Return the (X, Y) coordinate for the center point of the cell that contains the specified text.  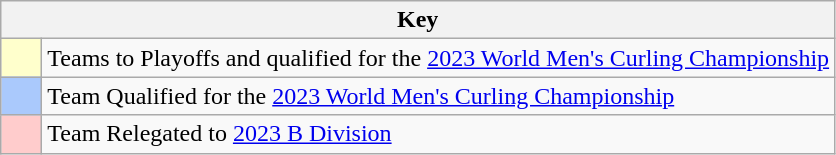
Team Qualified for the 2023 World Men's Curling Championship (438, 96)
Teams to Playoffs and qualified for the 2023 World Men's Curling Championship (438, 58)
Team Relegated to 2023 B Division (438, 134)
Key (418, 20)
